Locate the cell with the specified text and output its (X, Y) center coordinate. 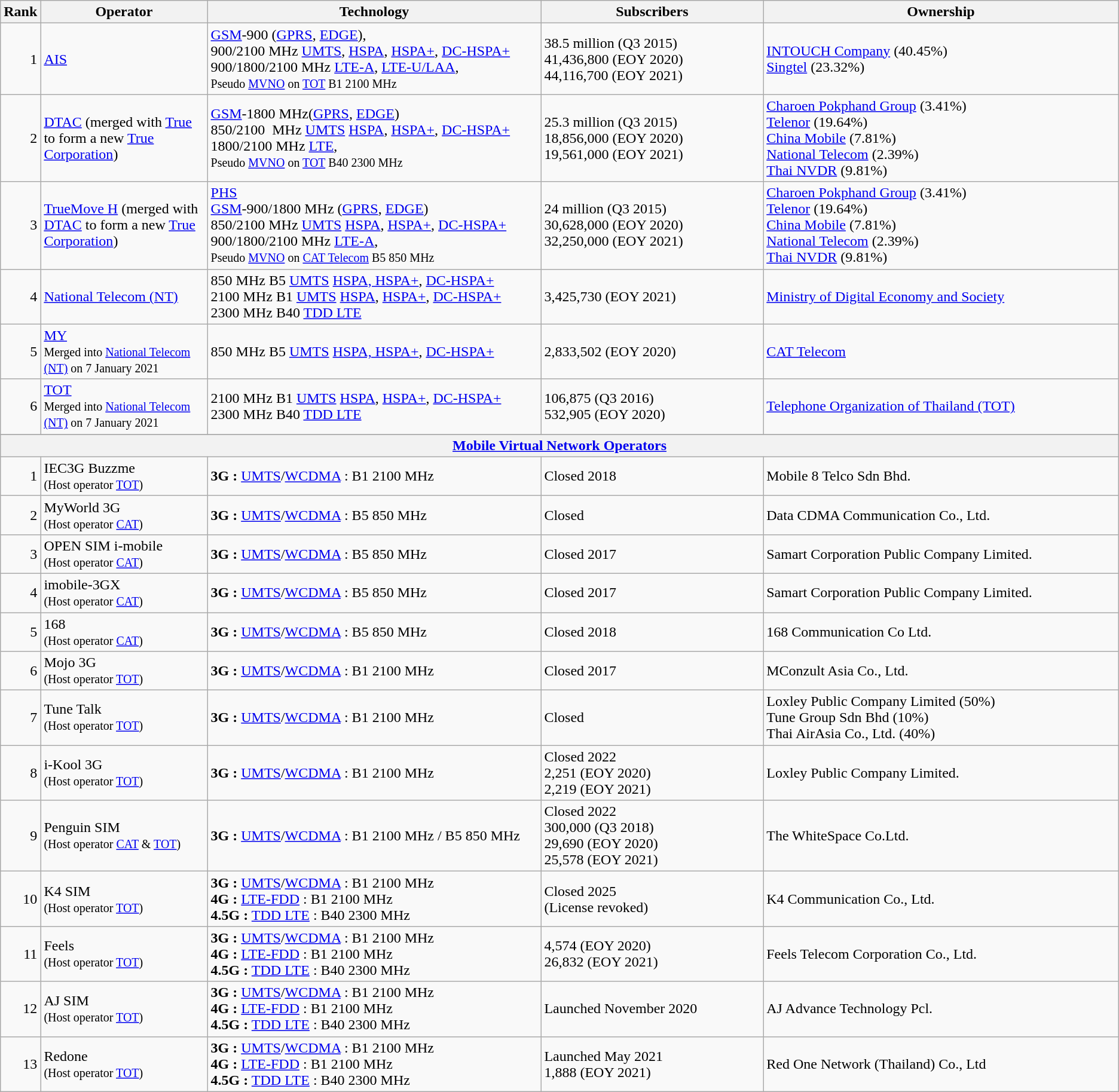
K4 Communication Co., Ltd. (941, 899)
11 (20, 954)
imobile-3GX (Host operator CAT) (124, 593)
Penguin SIM (Host operator CAT & TOT) (124, 836)
Loxley Public Company Limited (50%)Tune Group Sdn Bhd (10%)Thai AirAsia Co., Ltd. (40%) (941, 718)
2,833,502 (EOY 2020) (652, 351)
Launched May 2021 1,888 (EOY 2021) (652, 1064)
Red One Network (Thailand) Co., Ltd (941, 1064)
10 (20, 899)
24 million (Q3 2015) 30,628,000 (EOY 2020) 32,250,000 (EOY 2021) (652, 225)
AJ SIM (Host operator TOT) (124, 1009)
850 MHz B5 UMTS HSPA, HSPA+, DC-HSPA+ 2100 MHz B1 UMTS HSPA, HSPA+, DC-HSPA+ 2300 MHz B40 TDD LTE (374, 296)
Ministry of Digital Economy and Society (941, 296)
Tune Talk (Host operator TOT) (124, 718)
CAT Telecom (941, 351)
Loxley Public Company Limited. (941, 773)
168 (Host operator CAT) (124, 631)
Closed 2022 2,251 (EOY 2020) 2,219 (EOY 2021) (652, 773)
Launched November 2020 (652, 1009)
i-Kool 3G (Host operator TOT) (124, 773)
3,425,730 (EOY 2021) (652, 296)
Mobile 8 Telco Sdn Bhd. (941, 476)
25.3 million (Q3 2015) 18,856,000 (EOY 2020) 19,561,000 (EOY 2021) (652, 138)
106,875 (Q3 2016) 532,905 (EOY 2020) (652, 406)
TOT Merged into National Telecom (NT) on 7 January 2021 (124, 406)
3G : UMTS/WCDMA : B1 2100 MHz / B5 850 MHz (374, 836)
Telephone Organization of Thailand (TOT) (941, 406)
Closed 2022 300,000 (Q3 2018) 29,690 (EOY 2020) 25,578 (EOY 2021) (652, 836)
AJ Advance Technology Pcl. (941, 1009)
Operator (124, 12)
12 (20, 1009)
Data CDMA Communication Co., Ltd. (941, 515)
4,574 (EOY 2020) 26,832 (EOY 2021) (652, 954)
Subscribers (652, 12)
PHS GSM-900/1800 MHz (GPRS, EDGE) 850/2100 MHz UMTS HSPA, HSPA+, DC-HSPA+900/1800/2100 MHz LTE-A, Pseudo MVNO on CAT Telecom B5 850 MHz (374, 225)
IEC3G Buzzme (Host operator TOT) (124, 476)
National Telecom (NT) (124, 296)
DTAC (merged with True to form a new True Corporation) (124, 138)
Ownership (941, 12)
Rank (20, 12)
Technology (374, 12)
INTOUCH Company (40.45%)Singtel (23.32%) (941, 59)
GSM-900 (GPRS, EDGE),900/2100 MHz UMTS, HSPA, HSPA+, DC-HSPA+ 900/1800/2100 MHz LTE-A, LTE-U/LAA, Pseudo MVNO on TOT B1 2100 MHz (374, 59)
Closed 2025 (License revoked) (652, 899)
38.5 million (Q3 2015) 41,436,800 (EOY 2020) 44,116,700 (EOY 2021) (652, 59)
OPEN SIM i-mobile (Host operator CAT) (124, 553)
Feels Telecom Corporation Co., Ltd. (941, 954)
9 (20, 836)
The WhiteSpace Co.Ltd. (941, 836)
MY Merged into National Telecom (NT) on 7 January 2021 (124, 351)
TrueMove H (merged with DTAC to form a new True Corporation) (124, 225)
7 (20, 718)
8 (20, 773)
AIS (124, 59)
GSM-1800 MHz(GPRS, EDGE)850/2100 MHz UMTS HSPA, HSPA+, DC-HSPA+1800/2100 MHz LTE, Pseudo MVNO on TOT B40 2300 MHz (374, 138)
850 MHz B5 UMTS HSPA, HSPA+, DC-HSPA+ (374, 351)
168 Communication Co Ltd. (941, 631)
Feels (Host operator TOT) (124, 954)
MyWorld 3G (Host operator CAT) (124, 515)
MConzult Asia Co., Ltd. (941, 671)
13 (20, 1064)
Mobile Virtual Network Operators (559, 445)
Redone (Host operator TOT) (124, 1064)
Mojo 3G (Host operator TOT) (124, 671)
K4 SIM (Host operator TOT) (124, 899)
2100 MHz B1 UMTS HSPA, HSPA+, DC-HSPA+ 2300 MHz B40 TDD LTE (374, 406)
